Return the [X, Y] coordinate for the center point of the cell that contains the specified text.  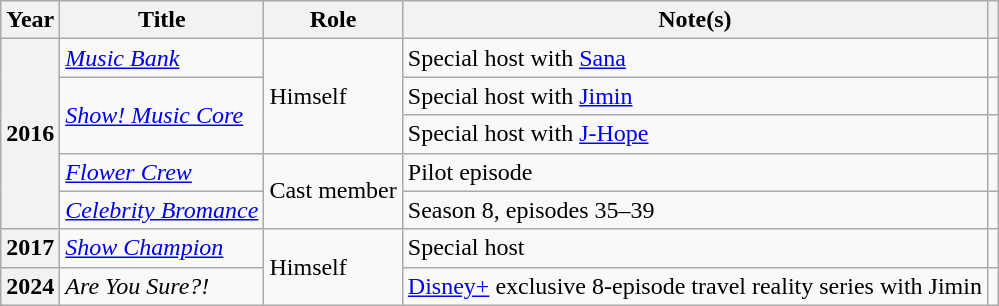
Celebrity Bromance [162, 210]
Special host with Jimin [694, 96]
2017 [30, 248]
Show! Music Core [162, 115]
Pilot episode [694, 172]
Special host with Sana [694, 58]
Music Bank [162, 58]
Special host [694, 248]
Are You Sure?! [162, 286]
Season 8, episodes 35–39 [694, 210]
Note(s) [694, 20]
Cast member [333, 191]
Disney+ exclusive 8-episode travel reality series with Jimin [694, 286]
Special host with J-Hope [694, 134]
Role [333, 20]
Title [162, 20]
2016 [30, 134]
2024 [30, 286]
Year [30, 20]
Flower Crew [162, 172]
Show Champion [162, 248]
